Return [X, Y] of the center of cell containing provided text 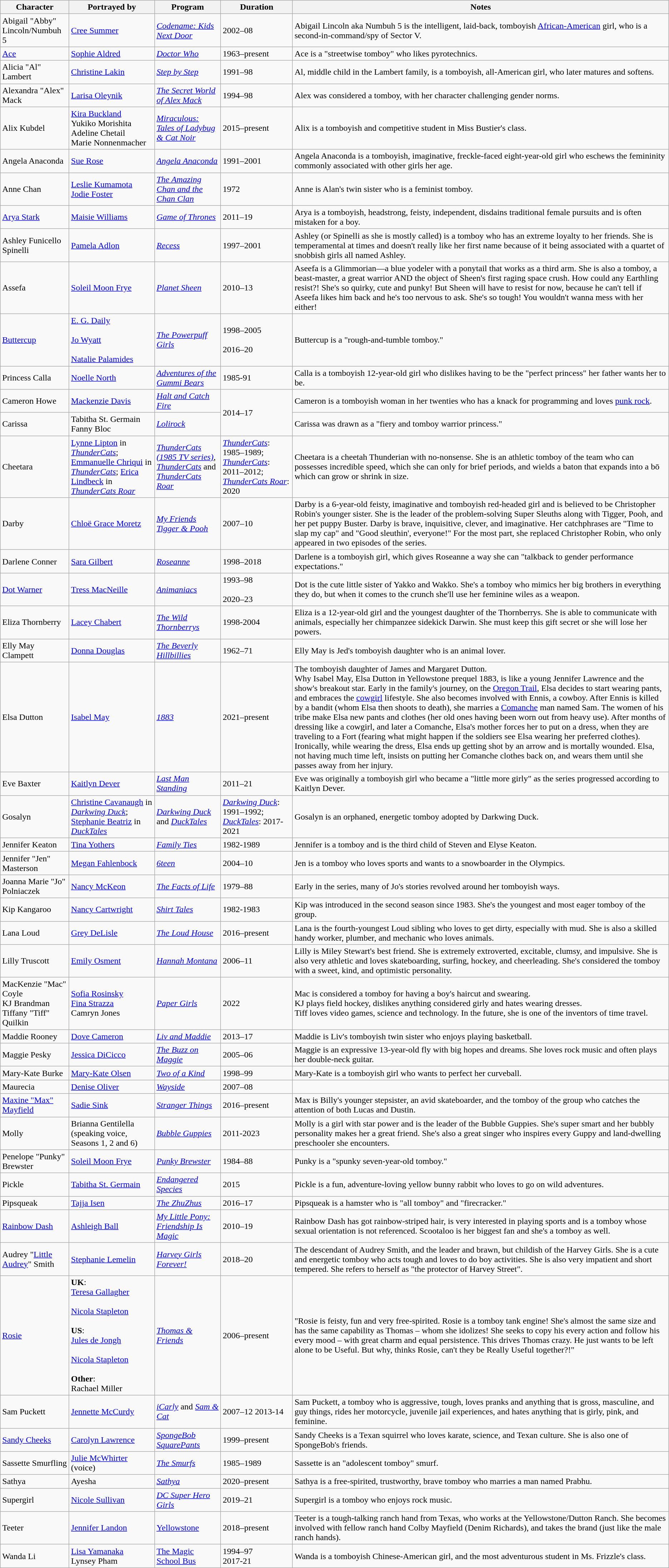
The Wild Thornberrys [187, 622]
Calla is a tomboyish 12-year-old girl who dislikes having to be the "perfect princess" her father wants her to be. [481, 377]
2007–08 [257, 1087]
Stephanie Lemelin [111, 1259]
Elsa Dutton [35, 717]
Eliza Thornberry [35, 622]
Jennifer "Jen" Masterson [35, 863]
Larisa Oleynik [111, 95]
Brianna Gentilella (speaking voice, Seasons 1, 2 and 6) [111, 1133]
Sassette is an "adolescent tomboy" smurf. [481, 1463]
Christine Lakin [111, 72]
1982-1983 [257, 910]
Emily Osment [111, 961]
2016–17 [257, 1203]
Alix Kubdel [35, 128]
Wanda Li [35, 1556]
Miraculous: Tales of Ladybug & Cat Noir [187, 128]
E. G. DailyJo WyattNatalie Palamides [111, 340]
Gosalyn is an orphaned, energetic tomboy adopted by Darkwing Duck. [481, 817]
Sam Puckett [35, 1412]
Alicia "Al" Lambert [35, 72]
Mary-Kate Burke [35, 1073]
Pamela Adlon [111, 245]
Adventures of the Gummi Bears [187, 377]
6teen [187, 863]
Liv and Maddie [187, 1036]
2015 [257, 1185]
1998–20052016–20 [257, 340]
Sue Rose [111, 161]
Maggie is an expressive 13-year-old fly with big hopes and dreams. She loves rock music and often plays her double-neck guitar. [481, 1055]
Sophie Aldred [111, 54]
1883 [187, 717]
The Buzz on Maggie [187, 1055]
2011–21 [257, 784]
Dot Warner [35, 589]
Early in the series, many of Jo's stories revolved around her tomboyish ways. [481, 886]
Darkwing Duck: 1991–1992; DuckTales: 2017-2021 [257, 817]
2020–present [257, 1482]
Rosie [35, 1335]
Lynne Lipton in ThunderCats; Emmanuelle Chriqui in ThunderCats; Erica Lindbeck in ThunderCats Roar [111, 467]
Cameron is a tomboyish woman in her twenties who has a knack for programming and loves punk rock. [481, 401]
2007–10 [257, 524]
The ZhuZhus [187, 1203]
Halt and Catch Fire [187, 401]
Shirt Tales [187, 910]
SpongeBob SquarePants [187, 1440]
Hannah Montana [187, 961]
Maxine "Max" Mayfield [35, 1105]
2006–11 [257, 961]
The Magic School Bus [187, 1556]
2021–present [257, 717]
Leslie Kumamota Jodie Foster [111, 189]
Carolyn Lawrence [111, 1440]
Abigail "Abby" Lincoln/Numbuh 5 [35, 30]
2013–17 [257, 1036]
Julie McWhirter (voice) [111, 1463]
Stranger Things [187, 1105]
MacKenzie "Mac" CoyleKJ BrandmanTiffany "Tiff" Quilkin [35, 1004]
Mackenzie Davis [111, 401]
DC Super Hero Girls [187, 1500]
Arya Stark [35, 217]
Anne is Alan's twin sister who is a feminist tomboy. [481, 189]
Lacey Chabert [111, 622]
1999–present [257, 1440]
1993–982020–23 [257, 589]
Tabitha St. Germain [111, 1185]
Lana Loud [35, 932]
Ashleigh Ball [111, 1226]
The Facts of Life [187, 886]
Sandy Cheeks is a Texan squirrel who loves karate, science, and Texan culture. She is also one of SpongeBob's friends. [481, 1440]
Lisa Yamanaka Lynsey Pham [111, 1556]
Alexandra "Alex" Mack [35, 95]
UK:Teresa GallagherNicola StapletonUS:Jules de JonghNicola StapletonOther:Rachael Miller [111, 1335]
Anne Chan [35, 189]
1985–1989 [257, 1463]
Sadie Sink [111, 1105]
Elly May Clampett [35, 650]
2011-2023 [257, 1133]
Pickle is a fun, adventure-loving yellow bunny rabbit who loves to go on wild adventures. [481, 1185]
Teeter [35, 1528]
2015–present [257, 128]
Max is Billy's younger stepsister, an avid skateboarder, and the tomboy of the group who catches the attention of both Lucas and Dustin. [481, 1105]
Mary-Kate Olsen [111, 1073]
1997–2001 [257, 245]
Nancy Cartwright [111, 910]
The Powerpuff Girls [187, 340]
Tina Yothers [111, 845]
Arya is a tomboyish, headstrong, feisty, independent, disdains traditional female pursuits and is often mistaken for a boy. [481, 217]
Darkwing Duck and DuckTales [187, 817]
1979–88 [257, 886]
Pipsqueak [35, 1203]
The Secret World of Alex Mack [187, 95]
2004–10 [257, 863]
2002–08 [257, 30]
1982-1989 [257, 845]
Yellowstone [187, 1528]
Paper Girls [187, 1004]
1998–99 [257, 1073]
1994–98 [257, 95]
Megan Fahlenbock [111, 863]
Cheetara [35, 467]
Codename: Kids Next Door [187, 30]
Eve was originally a tomboyish girl who became a "little more girly" as the series progressed according to Kaitlyn Dever. [481, 784]
Planet Sheen [187, 288]
Cameron Howe [35, 401]
2010–13 [257, 288]
Princess Calla [35, 377]
2006–present [257, 1335]
Two of a Kind [187, 1073]
2014–17 [257, 413]
Pickle [35, 1185]
Darlene is a tomboyish girl, which gives Roseanne a way she can "talkback to gender performance expectations." [481, 562]
Duration [257, 7]
Thomas & Friends [187, 1335]
Rainbow Dash [35, 1226]
Gosalyn [35, 817]
Sara Gilbert [111, 562]
Elly May is Jed's tomboyish daughter who is an animal lover. [481, 650]
Maddie Rooney [35, 1036]
Character [35, 7]
The Loud House [187, 932]
Sandy Cheeks [35, 1440]
Denise Oliver [111, 1087]
2018–present [257, 1528]
Jennifer Landon [111, 1528]
Notes [481, 7]
Tajja Isen [111, 1203]
2007–12 2013-14 [257, 1412]
1984–88 [257, 1161]
Maddie is Liv's tomboyish twin sister who enjoys playing basketball. [481, 1036]
Mary-Kate is a tomboyish girl who wants to perfect her curveball. [481, 1073]
Sofia RosinskyFina StrazzaCamryn Jones [111, 1004]
Nicole Sullivan [111, 1500]
Dove Cameron [111, 1036]
Family Ties [187, 845]
Doctor Who [187, 54]
Buttercup [35, 340]
Supergirl [35, 1500]
Harvey Girls Forever! [187, 1259]
Step by Step [187, 72]
The Amazing Chan and the Chan Clan [187, 189]
Buttercup is a "rough-and-tumble tomboy." [481, 340]
Maisie Williams [111, 217]
Darlene Conner [35, 562]
1991–98 [257, 72]
Cree Summer [111, 30]
2010–19 [257, 1226]
Ace [35, 54]
Wanda is a tomboyish Chinese-American girl, and the most adventurous student in Ms. Frizzle's class. [481, 1556]
Jessica DiCicco [111, 1055]
2005–06 [257, 1055]
Chloë Grace Moretz [111, 524]
Darby [35, 524]
Abigail Lincoln aka Numbuh 5 is the intelligent, laid-back, tomboyish African-American girl, who is a second-in-command/spy of Sector V. [481, 30]
The Smurfs [187, 1463]
Noelle North [111, 377]
Maurecia [35, 1087]
Sassette Smurfling [35, 1463]
Punky is a "spunky seven-year-old tomboy." [481, 1161]
Lolirock [187, 424]
Penelope "Punky" Brewster [35, 1161]
Donna Douglas [111, 650]
ThunderCats (1985 TV series), ThunderCats and ThunderCats Roar [187, 467]
Sathya is a free-spirited, trustworthy, brave tomboy who marries a man named Prabhu. [481, 1482]
Alex was considered a tomboy, with her character challenging gender norms. [481, 95]
Bubble Guppies [187, 1133]
Kaitlyn Dever [111, 784]
Jennette McCurdy [111, 1412]
Joanna Marie "Jo" Polniaczek [35, 886]
1998-2004 [257, 622]
ThunderCats: 1985–1989; ThunderCats: 2011–2012; ThunderCats Roar: 2020 [257, 467]
Christine Cavanaugh in Darkwing Duck; Stephanie Beatriz in DuckTales [111, 817]
Supergirl is a tomboy who enjoys rock music. [481, 1500]
Ayesha [111, 1482]
1998–2018 [257, 562]
Molly [35, 1133]
Assefa [35, 288]
Animaniacs [187, 589]
My Little Pony: Friendship Is Magic [187, 1226]
Alix is a tomboyish and competitive student in Miss Bustier's class. [481, 128]
Ace is a "streetwise tomboy" who likes pyrotechnics. [481, 54]
Roseanne [187, 562]
Jennifer Keaton [35, 845]
Recess [187, 245]
Punky Brewster [187, 1161]
Ashley Funicello Spinelli [35, 245]
Last Man Standing [187, 784]
1962–71 [257, 650]
Carissa was drawn as a "fiery and tomboy warrior princess." [481, 424]
Program [187, 7]
Wayside [187, 1087]
1963–present [257, 54]
Carissa [35, 424]
Kip was introduced in the second season since 1983. She's the youngest and most eager tomboy of the group. [481, 910]
Portrayed by [111, 7]
Kira Buckland Yukiko Morishita Adeline Chetail Marie Nonnenmacher [111, 128]
Nancy McKeon [111, 886]
2011–19 [257, 217]
1991–2001 [257, 161]
Pipsqueak is a hamster who is "all tomboy" and "firecracker." [481, 1203]
1972 [257, 189]
2019–21 [257, 1500]
iCarly and Sam & Cat [187, 1412]
Game of Thrones [187, 217]
Isabel May [111, 717]
Endangered Species [187, 1185]
Eve Baxter [35, 784]
Jen is a tomboy who loves sports and wants to a snowboarder in the Olympics. [481, 863]
2022 [257, 1004]
2018–20 [257, 1259]
Tabitha St. Germain Fanny Bloc [111, 424]
Kip Kangaroo [35, 910]
1985-91 [257, 377]
Jennifer is a tomboy and is the third child of Steven and Elyse Keaton. [481, 845]
Grey DeLisle [111, 932]
Maggie Pesky [35, 1055]
My Friends Tigger & Pooh [187, 524]
Lilly Truscott [35, 961]
Tress MacNeille [111, 589]
Audrey "Little Audrey" Smith [35, 1259]
The Beverly Hillbillies [187, 650]
1994–972017-21 [257, 1556]
Al, middle child in the Lambert family, is a tomboyish, all-American girl, who later matures and softens. [481, 72]
